Locate the cell with the specified text and output its (x, y) center coordinate. 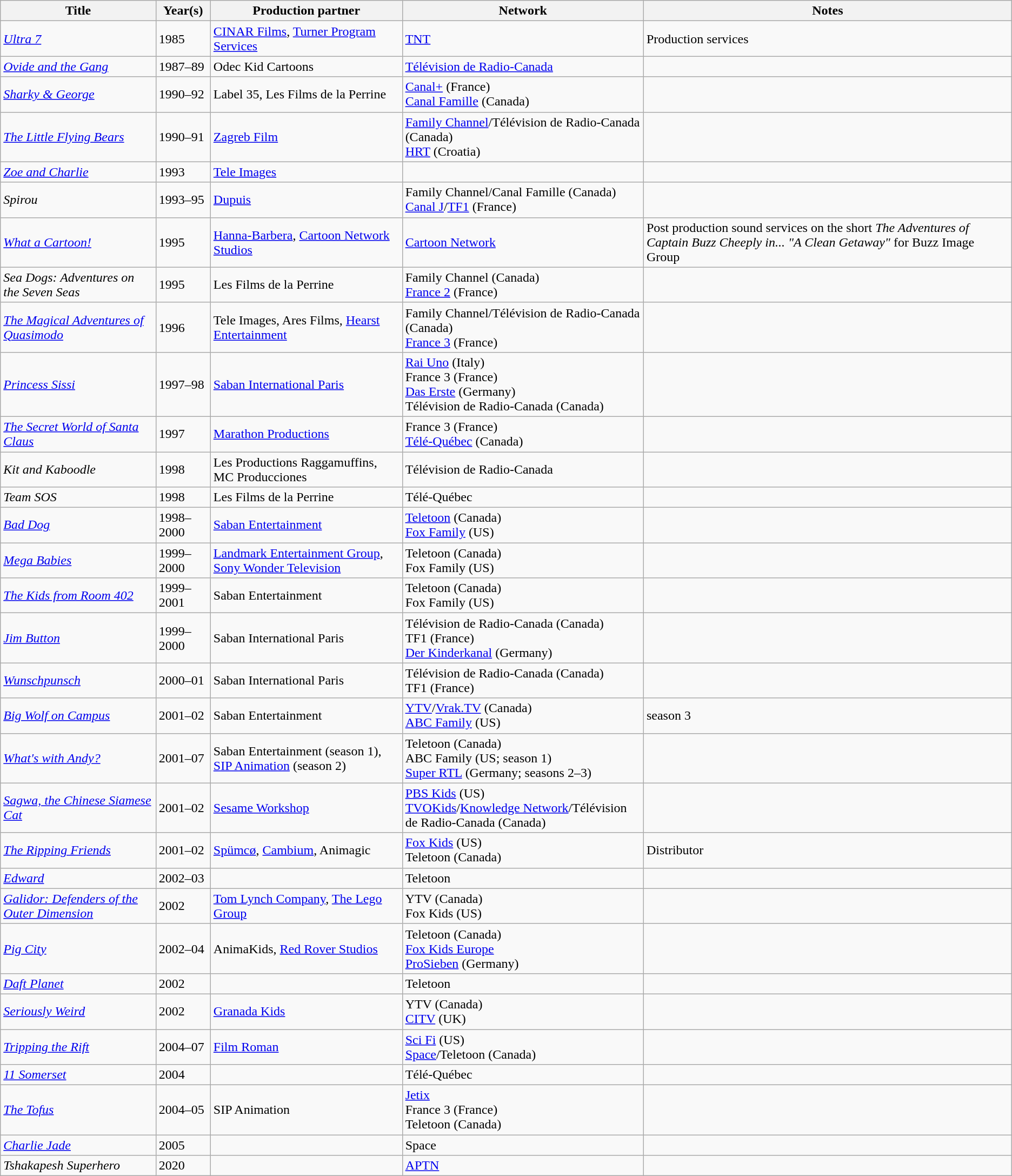
Rai Uno (Italy)France 3 (France)Das Erste (Germany)Télévision de Radio-Canada (Canada) (523, 384)
Teletoon (Canada)ABC Family (US; season 1)Super RTL (Germany; seasons 2–3) (523, 758)
Télévision de Radio-Canada (Canada)TF1 (France) (523, 680)
1998–2000 (183, 526)
2005 (183, 1145)
Galidor: Defenders of the Outer Dimension (78, 906)
Sagwa, the Chinese Siamese Cat (78, 808)
Princess Sissi (78, 384)
Film Roman (306, 1047)
Spümcø, Cambium, Animagic (306, 850)
Notes (827, 11)
Télévision de Radio-Canada (Canada)TF1 (France)Der Kinderkanal (Germany) (523, 638)
2004–05 (183, 1110)
2020 (183, 1166)
Canal+ (France)Canal Famille (Canada) (523, 94)
1997 (183, 434)
1999–2001 (183, 596)
Space (523, 1145)
APTN (523, 1166)
Family Channel/Canal Famille (Canada)Canal J/TF1 (France) (523, 200)
2004–07 (183, 1047)
1993 (183, 172)
Tele Images (306, 172)
AnimaKids, Red Rover Studios (306, 948)
The Tofus (78, 1110)
Dupuis (306, 200)
Odec Kid Cartoons (306, 67)
Family Channel/Télévision de Radio-Canada (Canada)France 3 (France) (523, 327)
Cartoon Network (523, 242)
Wunschpunsch (78, 680)
The Ripping Friends (78, 850)
Family Channel/Télévision de Radio-Canada (Canada)HRT (Croatia) (523, 137)
Charlie Jade (78, 1145)
Jim Button (78, 638)
2002–03 (183, 878)
YTV (Canada)CITV (UK) (523, 1011)
Sharky & George (78, 94)
JetixFrance 3 (France)Teletoon (Canada) (523, 1110)
Label 35, Les Films de la Perrine (306, 94)
Tripping the Rift (78, 1047)
CINAR Films, Turner Program Services (306, 39)
Bad Dog (78, 526)
PBS Kids (US)TVOKids/Knowledge Network/Télévision de Radio-Canada (Canada) (523, 808)
The Little Flying Bears (78, 137)
What's with Andy? (78, 758)
Network (523, 11)
Title (78, 11)
season 3 (827, 716)
Distributor (827, 850)
Kit and Kaboodle (78, 469)
Ovide and the Gang (78, 67)
Fox Kids (US)Teletoon (Canada) (523, 850)
2004 (183, 1075)
SIP Animation (306, 1110)
Ultra 7 (78, 39)
Big Wolf on Campus (78, 716)
1993–95 (183, 200)
YTV (Canada)Fox Kids (US) (523, 906)
1985 (183, 39)
What a Cartoon! (78, 242)
France 3 (France)Télé-Québec (Canada) (523, 434)
Sci Fi (US)Space/Teletoon (Canada) (523, 1047)
Les Productions Raggamuffins, MC Producciones (306, 469)
Production partner (306, 11)
Post production sound services on the short The Adventures of Captain Buzz Cheeply in... "A Clean Getaway" for Buzz Image Group (827, 242)
2000–01 (183, 680)
Landmark Entertainment Group, Sony Wonder Television (306, 560)
Tshakapesh Superhero (78, 1166)
YTV/Vrak.TV (Canada)ABC Family (US) (523, 716)
Tom Lynch Company, The Lego Group (306, 906)
The Magical Adventures of Quasimodo (78, 327)
Seriously Weird (78, 1011)
Year(s) (183, 11)
Marathon Productions (306, 434)
Zoe and Charlie (78, 172)
Mega Babies (78, 560)
Pig City (78, 948)
Spirou (78, 200)
1987–89 (183, 67)
1990–91 (183, 137)
The Secret World of Santa Claus (78, 434)
Edward (78, 878)
Sea Dogs: Adventures on the Seven Seas (78, 284)
Saban Entertainment (season 1), SIP Animation (season 2) (306, 758)
1997–98 (183, 384)
2001–07 (183, 758)
The Kids from Room 402 (78, 596)
Granada Kids (306, 1011)
Family Channel (Canada)France 2 (France) (523, 284)
11 Somerset (78, 1075)
2002–04 (183, 948)
Hanna-Barbera, Cartoon Network Studios (306, 242)
Team SOS (78, 497)
Production services (827, 39)
TNT (523, 39)
1996 (183, 327)
Sesame Workshop (306, 808)
Tele Images, Ares Films, Hearst Entertainment (306, 327)
Zagreb Film (306, 137)
1990–92 (183, 94)
Daft Planet (78, 984)
Teletoon (Canada)Fox Kids EuropeProSieben (Germany) (523, 948)
